Pinpoint the cell where the given text exists, returning its (x, y) midpoint coordinate. 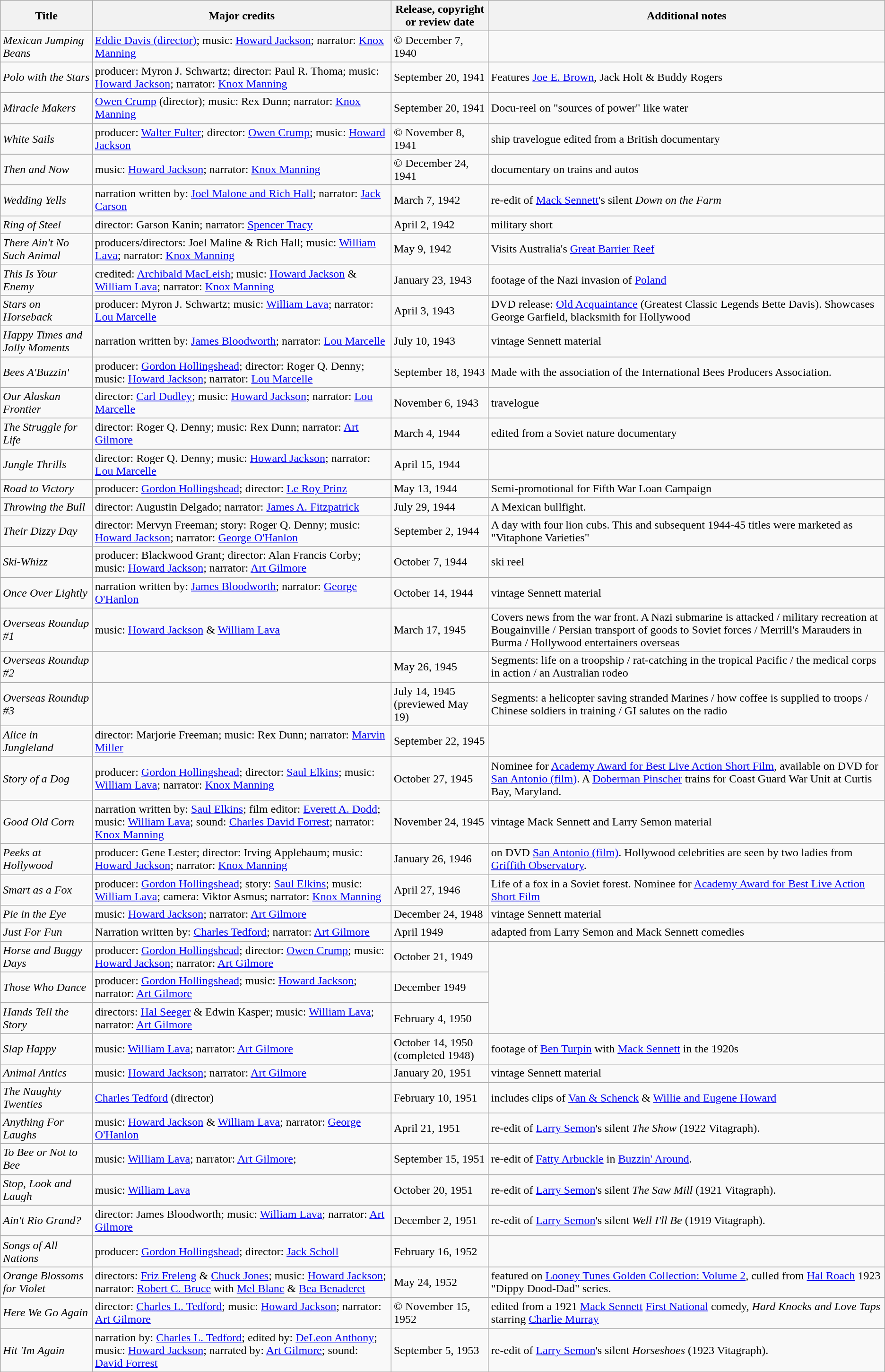
© November 8, 1941 (440, 139)
Our Alaskan Frontier (46, 403)
producers/directors: Joel Maline & Rich Hall; music: William Lava; narrator: Knox Manning (242, 249)
Overseas Roundup #1 (46, 630)
Their Dizzy Day (46, 531)
October 14, 1944 (440, 593)
director: Roger Q. Denny; music: Howard Jackson; narrator: Lou Marcelle (242, 464)
October 14, 1950 (completed 1948) (440, 1049)
Narration written by: Charles Tedford; narrator: Art Gilmore (242, 932)
director: Charles L. Tedford; music: Howard Jackson; narrator: Art Gilmore (242, 1312)
Story of a Dog (46, 778)
Horse and Buggy Days (46, 957)
edited from a 1921 Mack Sennett First National comedy, Hard Knocks and Love Taps starring Charlie Murray (686, 1312)
music: Howard Jackson; narrator: Knox Manning (242, 169)
December 2, 1951 (440, 1221)
Polo with the Stars (46, 78)
Then and Now (46, 169)
Overseas Roundup #3 (46, 704)
Just For Fun (46, 932)
directors: Friz Freleng & Chuck Jones; music: Howard Jackson; narrator: Robert C. Bruce with Mel Blanc & Bea Benaderet (242, 1282)
October 27, 1945 (440, 778)
Major credits (242, 16)
December 24, 1948 (440, 914)
narration written by: James Bloodworth; narrator: George O'Hanlon (242, 593)
Owen Crump (director); music: Rex Dunn; narrator: Knox Manning (242, 108)
producer: Blackwood Grant; director: Alan Francis Corby; music: Howard Jackson; narrator: Art Gilmore (242, 562)
director: Augustin Delgado; narrator: James A. Fitzpatrick (242, 507)
documentary on trains and autos (686, 169)
Made with the association of the International Bees Producers Association. (686, 372)
The Struggle for Life (46, 434)
Anything For Laughs (46, 1128)
military short (686, 225)
directors: Hal Seeger & Edwin Kasper; music: William Lava; narrator: Art Gilmore (242, 1018)
January 26, 1946 (440, 859)
There Ain't No Such Animal (46, 249)
producer: Walter Fulter; director: Owen Crump; music: Howard Jackson (242, 139)
April 21, 1951 (440, 1128)
Once Over Lightly (46, 593)
September 18, 1943 (440, 372)
November 6, 1943 (440, 403)
October 7, 1944 (440, 562)
September 5, 1953 (440, 1350)
Eddie Davis (director); music: Howard Jackson; narrator: Knox Manning (242, 46)
director: Marjorie Freeman; music: Rex Dunn; narrator: Marvin Miller (242, 741)
Stop, Look and Laugh (46, 1190)
April 3, 1943 (440, 310)
Life of a fox in a Soviet forest. Nominee for Academy Award for Best Live Action Short Film (686, 890)
Animal Antics (46, 1073)
director: James Bloodworth; music: William Lava; narrator: Art Gilmore (242, 1221)
on DVD San Antonio (film). Hollywood celebrities are seen by two ladies from Griffith Observatory. (686, 859)
February 4, 1950 (440, 1018)
To Bee or Not to Bee (46, 1159)
April 1949 (440, 932)
narration by: Charles L. Tedford; edited by: DeLeon Anthony; music: Howard Jackson; narrated by: Art Gilmore; sound: David Forrest (242, 1350)
DVD release: Old Acquaintance (Greatest Classic Legends Bette Davis). Showcases George Garfield, blacksmith for Hollywood (686, 310)
Smart as a Fox (46, 890)
Alice in Jungleland (46, 741)
director: Roger Q. Denny; music: Rex Dunn; narrator: Art Gilmore (242, 434)
Hit 'Im Again (46, 1350)
October 21, 1949 (440, 957)
Charles Tedford (director) (242, 1098)
producer: Myron J. Schwartz; director: Paul R. Thoma; music: Howard Jackson; narrator: Knox Manning (242, 78)
music: William Lava (242, 1190)
Songs of All Nations (46, 1251)
Happy Times and Jolly Moments (46, 341)
March 17, 1945 (440, 630)
Miracle Makers (46, 108)
July 10, 1943 (440, 341)
director: Carl Dudley; music: Howard Jackson; narrator: Lou Marcelle (242, 403)
producer: Gordon Hollingshead; director: Le Roy Prinz (242, 489)
Additional notes (686, 16)
November 24, 1945 (440, 822)
footage of the Nazi invasion of Poland (686, 280)
A day with four lion cubs. This and subsequent 1944-45 titles were marketed as "Vitaphone Varieties" (686, 531)
January 20, 1951 (440, 1073)
December 1949 (440, 987)
vintage Mack Sennett and Larry Semon material (686, 822)
narration written by: Saul Elkins; film editor: Everett A. Dodd; music: William Lava; sound: Charles David Forrest; narrator: Knox Manning (242, 822)
music: Howard Jackson & William Lava (242, 630)
© December 24, 1941 (440, 169)
Pie in the Eye (46, 914)
October 20, 1951 (440, 1190)
re-edit of Larry Semon's silent The Saw Mill (1921 Vitagraph). (686, 1190)
Here We Go Again (46, 1312)
Semi-promotional for Fifth War Loan Campaign (686, 489)
producer: Gordon Hollingshead; director: Owen Crump; music: Howard Jackson; narrator: Art Gilmore (242, 957)
Ain't Rio Grand? (46, 1221)
Peeks at Hollywood (46, 859)
July 14, 1945 (previewed May 19) (440, 704)
producer: Gordon Hollingshead; director: Roger Q. Denny; music: Howard Jackson; narrator: Lou Marcelle (242, 372)
Wedding Yells (46, 200)
producer: Myron J. Schwartz; music: William Lava; narrator: Lou Marcelle (242, 310)
re-edit of Mack Sennett's silent Down on the Farm (686, 200)
music: William Lava; narrator: Art Gilmore (242, 1049)
re-edit of Larry Semon's silent Horseshoes (1923 Vitagraph). (686, 1350)
January 23, 1943 (440, 280)
May 13, 1944 (440, 489)
A Mexican bullfight. (686, 507)
September 2, 1944 (440, 531)
April 27, 1946 (440, 890)
Stars on Horseback (46, 310)
Hands Tell the Story (46, 1018)
Release, copyright or review date (440, 16)
Bees A'Buzzin' (46, 372)
director: Mervyn Freeman; story: Roger Q. Denny; music: Howard Jackson; narrator: George O'Hanlon (242, 531)
March 4, 1944 (440, 434)
ship travelogue edited from a British documentary (686, 139)
producer: Gordon Hollingshead; story: Saul Elkins; music: William Lava; camera: Viktor Asmus; narrator: Knox Manning (242, 890)
edited from a Soviet nature documentary (686, 434)
narration written by: Joel Malone and Rich Hall; narrator: Jack Carson (242, 200)
adapted from Larry Semon and Mack Sennett comedies (686, 932)
© November 15, 1952 (440, 1312)
director: Garson Kanin; narrator: Spencer Tracy (242, 225)
Throwing the Bull (46, 507)
Visits Australia's Great Barrier Reef (686, 249)
narration written by: James Bloodworth; narrator: Lou Marcelle (242, 341)
Segments: life on a troopship / rat-catching in the tropical Pacific / the medical corps in action / an Australian rodeo (686, 667)
March 7, 1942 (440, 200)
© December 7, 1940 (440, 46)
re-edit of Larry Semon's silent Well I'll Be (1919 Vitagraph). (686, 1221)
This Is Your Enemy (46, 280)
includes clips of Van & Schenck & Willie and Eugene Howard (686, 1098)
Ring of Steel (46, 225)
April 15, 1944 (440, 464)
The Naughty Twenties (46, 1098)
Road to Victory (46, 489)
music: William Lava; narrator: Art Gilmore; (242, 1159)
credited: Archibald MacLeish; music: Howard Jackson & William Lava; narrator: Knox Manning (242, 280)
Features Joe E. Brown, Jack Holt & Buddy Rogers (686, 78)
Good Old Corn (46, 822)
April 2, 1942 (440, 225)
re-edit of Larry Semon's silent The Show (1922 Vitagraph). (686, 1128)
May 24, 1952 (440, 1282)
February 16, 1952 (440, 1251)
Slap Happy (46, 1049)
September 15, 1951 (440, 1159)
producer: Gordon Hollingshead; director: Jack Scholl (242, 1251)
featured on Looney Tunes Golden Collection: Volume 2, culled from Hal Roach 1923 "Dippy Dood-Dad" series. (686, 1282)
Those Who Dance (46, 987)
Title (46, 16)
travelogue (686, 403)
Overseas Roundup #2 (46, 667)
May 9, 1942 (440, 249)
September 22, 1945 (440, 741)
producer: Gordon Hollingshead; music: Howard Jackson; narrator: Art Gilmore (242, 987)
Orange Blossoms for Violet (46, 1282)
White Sails (46, 139)
producer: Gordon Hollingshead; director: Saul Elkins; music: William Lava; narrator: Knox Manning (242, 778)
producer: Gene Lester; director: Irving Applebaum; music: Howard Jackson; narrator: Knox Manning (242, 859)
May 26, 1945 (440, 667)
Ski-Whizz (46, 562)
Mexican Jumping Beans (46, 46)
July 29, 1944 (440, 507)
February 10, 1951 (440, 1098)
re-edit of Fatty Arbuckle in Buzzin' Around. (686, 1159)
ski reel (686, 562)
Docu-reel on "sources of power" like water (686, 108)
music: Howard Jackson & William Lava; narrator: George O'Hanlon (242, 1128)
footage of Ben Turpin with Mack Sennett in the 1920s (686, 1049)
Jungle Thrills (46, 464)
Segments: a helicopter saving stranded Marines / how coffee is supplied to troops / Chinese soldiers in training / GI salutes on the radio (686, 704)
